Return the (x, y) coordinate for the center point of the cell that contains the specified text.  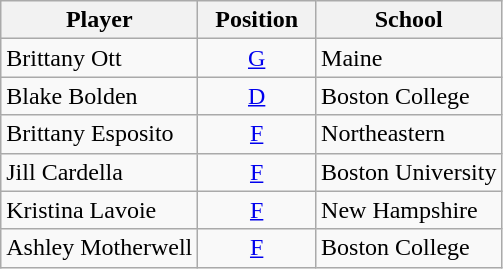
Brittany Esposito (100, 134)
New Hampshire (409, 210)
School (409, 20)
Boston University (409, 172)
Position (257, 20)
Maine (409, 58)
Brittany Ott (100, 58)
Jill Cardella (100, 172)
Kristina Lavoie (100, 210)
Northeastern (409, 134)
Blake Bolden (100, 96)
G (257, 58)
Player (100, 20)
Ashley Motherwell (100, 248)
D (257, 96)
